Find where the given text appears and provide that cell's center as (x, y) coordinate. 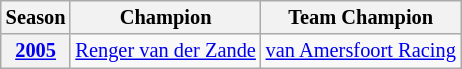
van Amersfoort Racing (361, 51)
Champion (165, 17)
Season (36, 17)
Renger van der Zande (165, 51)
Team Champion (361, 17)
2005 (36, 51)
